Capture the cell that displays the provided text and extract its [x, y] central coordinate. 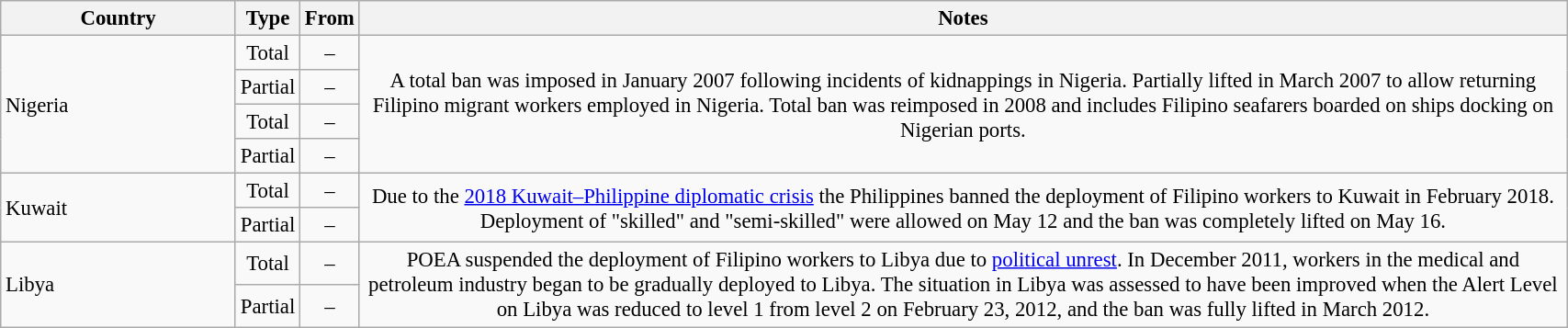
From [331, 18]
Kuwait [118, 208]
Notes [963, 18]
Libya [118, 285]
Nigeria [118, 105]
Country [118, 18]
Type [267, 18]
